For the text-containing cell, return its midpoint in [x, y] coordinate format. 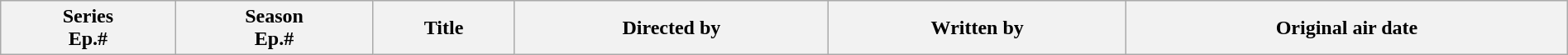
Directed by [672, 28]
Title [443, 28]
SeasonEp.# [275, 28]
Written by [978, 28]
Original air date [1347, 28]
SeriesEp.# [88, 28]
